Identify which cell holds the provided text, then report its (x, y) central coordinate. 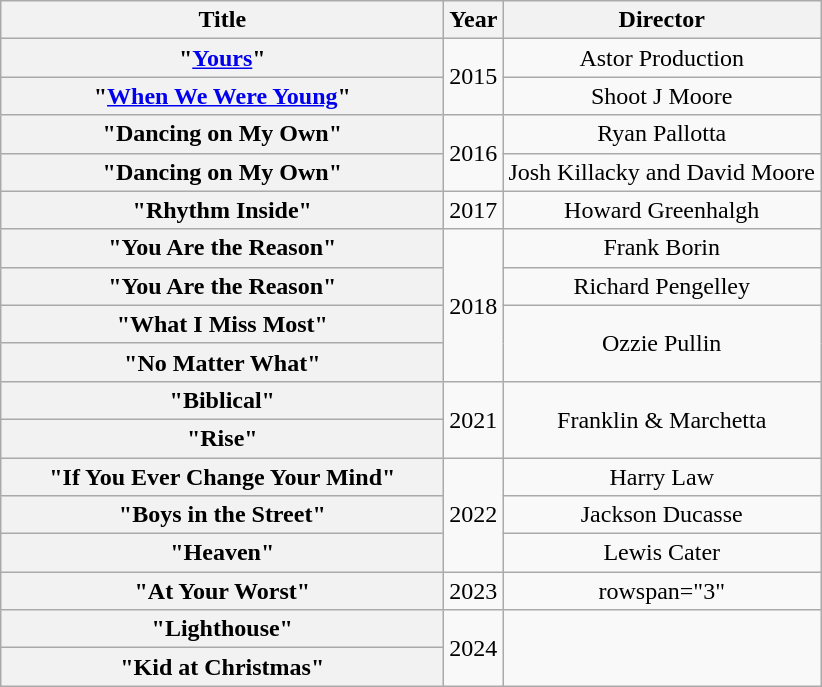
"At Your Worst" (222, 591)
2023 (474, 591)
"Rhythm Inside" (222, 210)
Richard Pengelley (662, 286)
"Rise" (222, 438)
Jackson Ducasse (662, 515)
Harry Law (662, 477)
2017 (474, 210)
Ozzie Pullin (662, 343)
"Boys in the Street" (222, 515)
Title (222, 20)
Frank Borin (662, 248)
Franklin & Marchetta (662, 419)
Josh Killacky and David Moore (662, 172)
"Yours" (222, 58)
2016 (474, 153)
Ryan Pallotta (662, 134)
Astor Production (662, 58)
"Kid at Christmas" (222, 667)
Howard Greenhalgh (662, 210)
"Lighthouse" (222, 629)
"No Matter What" (222, 362)
"When We Were Young" (222, 96)
Lewis Cater (662, 553)
rowspan="3" (662, 591)
2018 (474, 305)
2015 (474, 77)
"What I Miss Most" (222, 324)
Year (474, 20)
"If You Ever Change Your Mind" (222, 477)
Shoot J Moore (662, 96)
2024 (474, 648)
2022 (474, 515)
2021 (474, 419)
Director (662, 20)
"Biblical" (222, 400)
"Heaven" (222, 553)
